Return the [x, y] coordinate for the center point of the cell that contains the specified text.  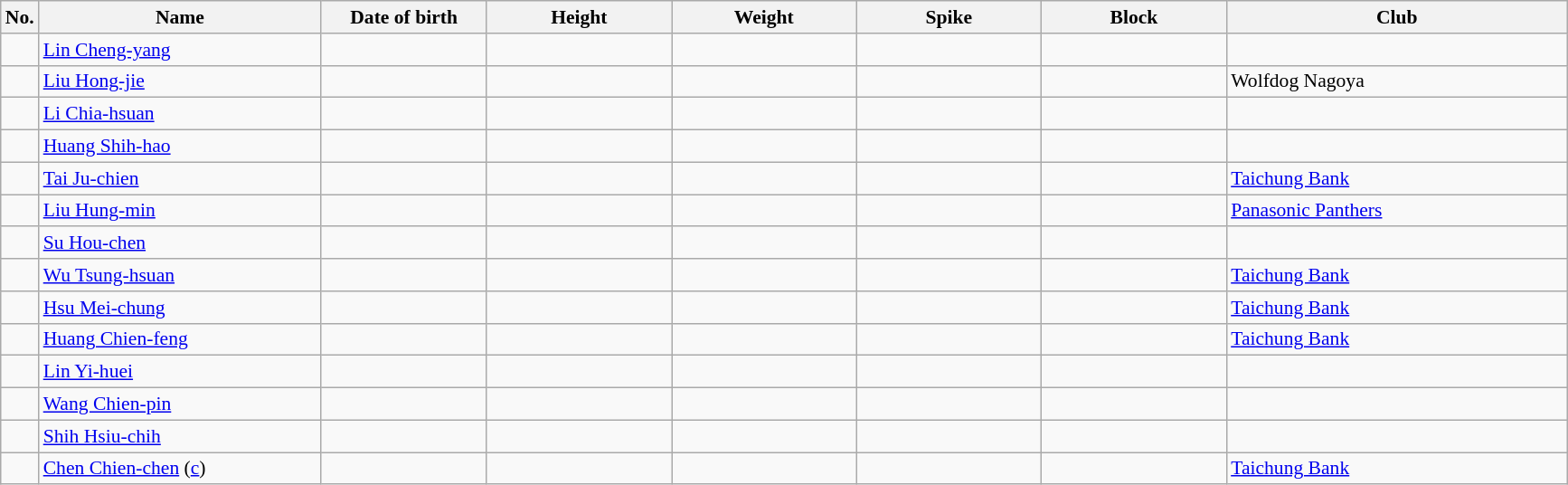
Li Chia-hsuan [181, 114]
Liu Hong-jie [181, 81]
Tai Ju-chien [181, 178]
Lin Cheng-yang [181, 50]
Panasonic Panthers [1396, 211]
Spike [949, 17]
Hsu Mei-chung [181, 308]
No. [20, 17]
Club [1396, 17]
Huang Chien-feng [181, 339]
Block [1134, 17]
Lin Yi-huei [181, 372]
Date of birth [403, 17]
Wu Tsung-hsuan [181, 275]
Liu Hung-min [181, 211]
Shih Hsiu-chih [181, 436]
Wolfdog Nagoya [1396, 81]
Name [181, 17]
Height [579, 17]
Su Hou-chen [181, 243]
Wang Chien-pin [181, 404]
Huang Shih-hao [181, 147]
Chen Chien-chen (c) [181, 469]
Weight [765, 17]
